Identify which cell holds the provided text, then report its [x, y] central coordinate. 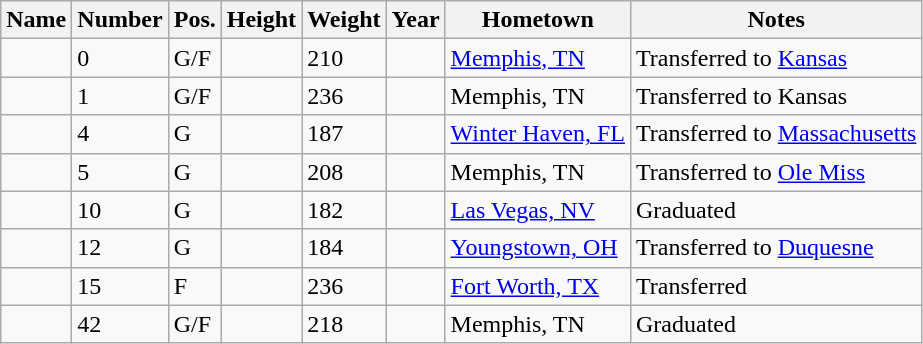
Youngstown, OH [538, 248]
184 [344, 248]
Winter Haven, FL [538, 134]
208 [344, 172]
0 [120, 58]
Las Vegas, NV [538, 210]
Name [36, 20]
187 [344, 134]
Transferred to Ole Miss [776, 172]
Height [261, 20]
Pos. [194, 20]
Weight [344, 20]
5 [120, 172]
Hometown [538, 20]
Fort Worth, TX [538, 286]
F [194, 286]
10 [120, 210]
42 [120, 324]
218 [344, 324]
Transferred [776, 286]
182 [344, 210]
Transferred to Massachusetts [776, 134]
12 [120, 248]
Notes [776, 20]
Transferred to Duquesne [776, 248]
4 [120, 134]
Number [120, 20]
210 [344, 58]
Year [416, 20]
15 [120, 286]
1 [120, 96]
